Locate the cell with the specified text and output its [x, y] center coordinate. 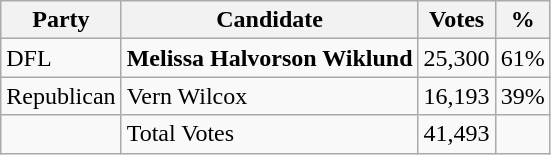
61% [522, 58]
Votes [456, 20]
Vern Wilcox [270, 96]
% [522, 20]
16,193 [456, 96]
Republican [61, 96]
Candidate [270, 20]
Party [61, 20]
Melissa Halvorson Wiklund [270, 58]
41,493 [456, 134]
Total Votes [270, 134]
39% [522, 96]
DFL [61, 58]
25,300 [456, 58]
